Detect which cell encompasses the target text, then output its (x, y) center coordinate. 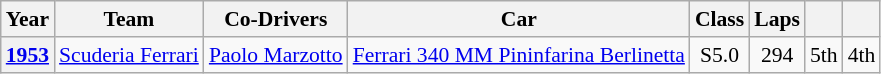
Paolo Marzotto (276, 55)
Class (720, 19)
Year (28, 19)
Scuderia Ferrari (129, 55)
4th (862, 55)
294 (777, 55)
Team (129, 19)
S5.0 (720, 55)
Co-Drivers (276, 19)
Ferrari 340 MM Pininfarina Berlinetta (519, 55)
Laps (777, 19)
1953 (28, 55)
5th (824, 55)
Car (519, 19)
